For the text-containing cell, return its midpoint in (x, y) coordinate format. 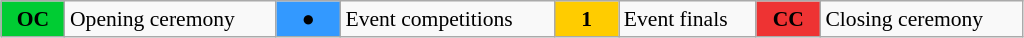
Event finals (688, 19)
CC (788, 19)
● (308, 19)
Opening ceremony (170, 19)
OC (33, 19)
1 (587, 19)
Event competitions (447, 19)
Closing ceremony (922, 19)
